Scan for the cell matching the given text and deliver its [x, y] coordinate at center. 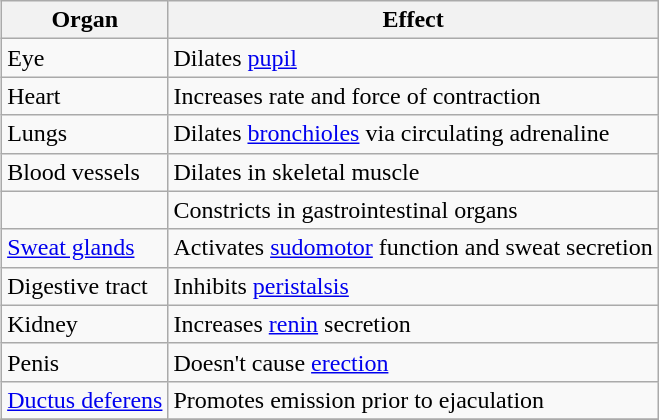
Activates sudomotor function and sweat secretion [413, 248]
Heart [85, 96]
Dilates pupil [413, 58]
Constricts in gastrointestinal organs [413, 210]
Ductus deferens [85, 400]
Organ [85, 20]
Promotes emission prior to ejaculation [413, 400]
Blood vessels [85, 172]
Dilates bronchioles via circulating adrenaline [413, 134]
Effect [413, 20]
Lungs [85, 134]
Dilates in skeletal muscle [413, 172]
Penis [85, 362]
Doesn't cause erection [413, 362]
Digestive tract [85, 286]
Kidney [85, 324]
Increases rate and force of contraction [413, 96]
Sweat glands [85, 248]
Eye [85, 58]
Increases renin secretion [413, 324]
Inhibits peristalsis [413, 286]
